Output the [x, y] coordinate of the center of the cell containing the given text.  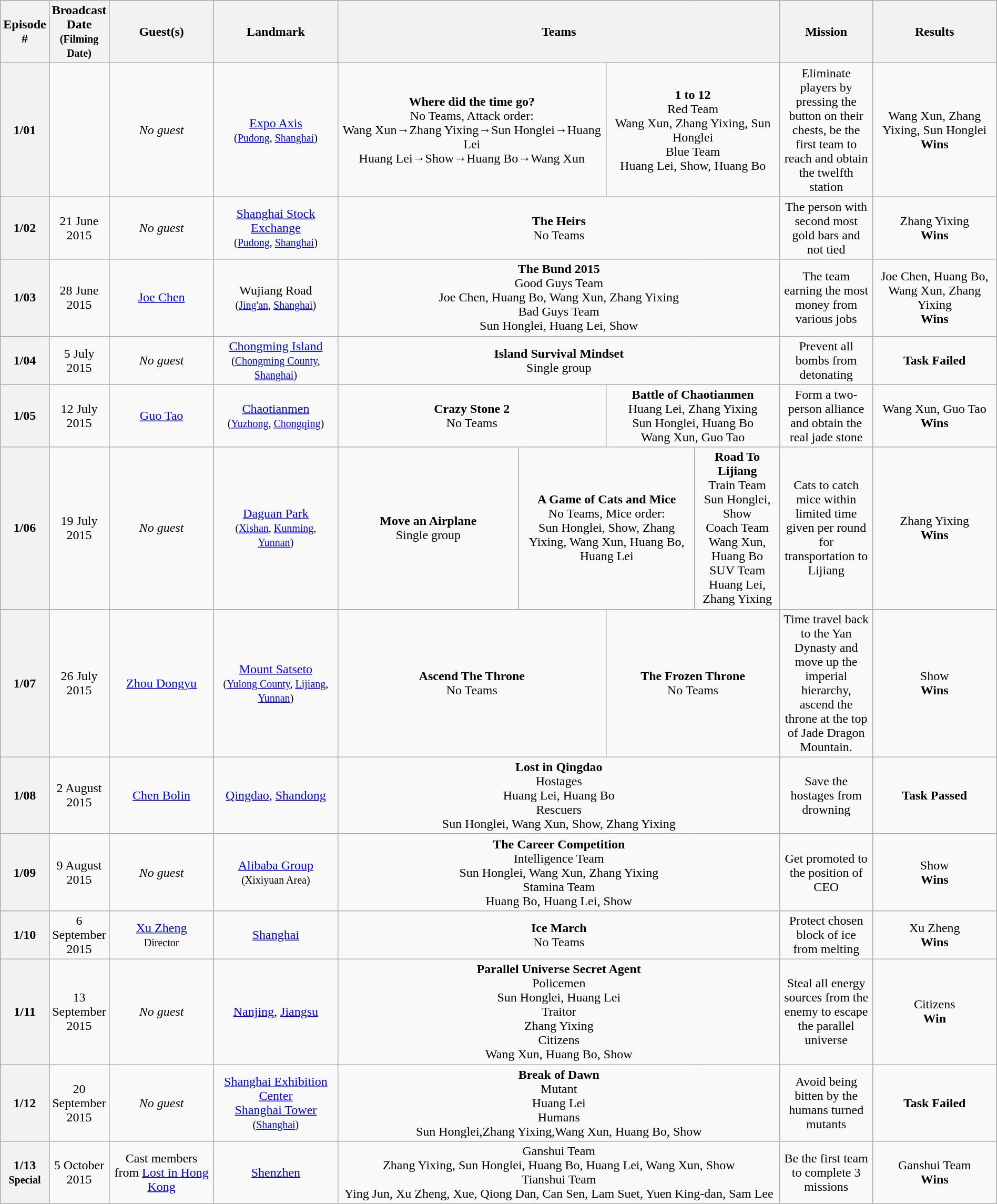
26 July 2015 [79, 683]
Zhang YixingWins [934, 228]
Parallel Universe Secret AgentPolicemenSun Honglei, Huang LeiTraitorZhang YixingCitizensWang Xun, Huang Bo, Show [558, 1011]
Teams [558, 32]
Xu Zheng Wins [934, 935]
Joe Chen, Huang Bo, Wang Xun, Zhang Yixing Wins [934, 298]
Crazy Stone 2No Teams [472, 416]
Guo Tao [162, 416]
Save the hostages from drowning [826, 795]
Move an AirplaneSingle group [428, 528]
1 to 12Red TeamWang Xun, Zhang Yixing, Sun HongleiBlue TeamHuang Lei, Show, Huang Bo [693, 130]
5 October 2015 [79, 1173]
Shanghai [276, 935]
Where did the time go?No Teams, Attack order:Wang Xun→Zhang Yixing→Sun Honglei→Huang LeiHuang Lei→Show→Huang Bo→Wang Xun [472, 130]
Be the first team to complete 3 missions [826, 1173]
1/13Special [25, 1173]
Joe Chen [162, 298]
Eliminate players by pressing the button on their chests, be the first team to reach and obtain the twelfth station [826, 130]
Steal all energy sources from the enemy to escape the parallel universe [826, 1011]
Mount Satseto(Yulong County, Lijiang, Yunnan) [276, 683]
13 September 2015 [79, 1011]
Shanghai Exhibition CenterShanghai Tower(Shanghai) [276, 1103]
Avoid being bitten by the humans turned mutants [826, 1103]
Chen Bolin [162, 795]
Break of DawnMutantHuang LeiHumansSun Honglei,Zhang Yixing,Wang Xun, Huang Bo, Show [558, 1103]
Shenzhen [276, 1173]
Get promoted to the position of CEO [826, 872]
The team earning the most money from various jobs [826, 298]
Ascend The ThroneNo Teams [472, 683]
1/03 [25, 298]
Ganshui Team Wins [934, 1173]
Zhou Dongyu [162, 683]
Cast members from Lost in Hong Kong [162, 1173]
Island Survival MindsetSingle group [558, 360]
Nanjing, Jiangsu [276, 1011]
1/11 [25, 1011]
1/06 [25, 528]
Wujiang Road(Jing'an, Shanghai) [276, 298]
Lost in QingdaoHostagesHuang Lei, Huang BoRescuersSun Honglei, Wang Xun, Show, Zhang Yixing [558, 795]
Episode # [25, 32]
The Career CompetitionIntelligence TeamSun Honglei, Wang Xun, Zhang YixingStamina TeamHuang Bo, Huang Lei, Show [558, 872]
Wang Xun, Zhang Yixing, Sun Honglei Wins [934, 130]
Landmark [276, 32]
Protect chosen block of ice from melting [826, 935]
9 August 2015 [79, 872]
21 June 2015 [79, 228]
Road To LijiangTrain TeamSun Honglei, ShowCoach TeamWang Xun, Huang BoSUV TeamHuang Lei, Zhang Yixing [737, 528]
Wang Xun, Guo Tao Wins [934, 416]
Mission [826, 32]
2 August 2015 [79, 795]
Alibaba Group(Xixiyuan Area) [276, 872]
1/12 [25, 1103]
1/05 [25, 416]
19 July 2015 [79, 528]
1/08 [25, 795]
12 July 2015 [79, 416]
Qingdao, Shandong [276, 795]
20 September 2015 [79, 1103]
Guest(s) [162, 32]
5 July 2015 [79, 360]
Expo Axis(Pudong, Shanghai) [276, 130]
Zhang Yixing Wins [934, 528]
Ice MarchNo Teams [558, 935]
1/09 [25, 872]
Task Passed [934, 795]
Chongming Island(Chongming County, Shanghai) [276, 360]
The Frozen ThroneNo Teams [693, 683]
Form a two-person alliance and obtain the real jade stone [826, 416]
The Bund 2015Good Guys TeamJoe Chen, Huang Bo, Wang Xun, Zhang YixingBad Guys TeamSun Honglei, Huang Lei, Show [558, 298]
CitizensWin [934, 1011]
1/01 [25, 130]
A Game of Cats and MiceNo Teams, Mice order:Sun Honglei, Show, Zhang Yixing, Wang Xun, Huang Bo, Huang Lei [607, 528]
The HeirsNo Teams [558, 228]
1/10 [25, 935]
1/02 [25, 228]
Daguan Park(Xishan, Kunming, Yunnan) [276, 528]
Xu ZhengDirector [162, 935]
Results [934, 32]
1/04 [25, 360]
28 June 2015 [79, 298]
1/07 [25, 683]
Chaotianmen(Yuzhong, Chongqing) [276, 416]
The person with second most gold bars and not tied [826, 228]
Shanghai Stock Exchange(Pudong, Shanghai) [276, 228]
Cats to catch mice within limited time given per round for transportation to Lijiang [826, 528]
Prevent all bombs from detonating [826, 360]
Broadcast Date (Filming Date) [79, 32]
Battle of ChaotianmenHuang Lei, Zhang YixingSun Honglei, Huang BoWang Xun, Guo Tao [693, 416]
6 September 2015 [79, 935]
Time travel back to the Yan Dynasty and move up the imperial hierarchy, ascend the throne at the top of Jade Dragon Mountain. [826, 683]
